Determine the [x, y] coordinate at the center of the cell enclosing the given text.  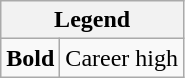
Career high [122, 58]
Legend [92, 20]
Bold [30, 58]
